From the cell containing the given text, extract its center point as [x, y] coordinate. 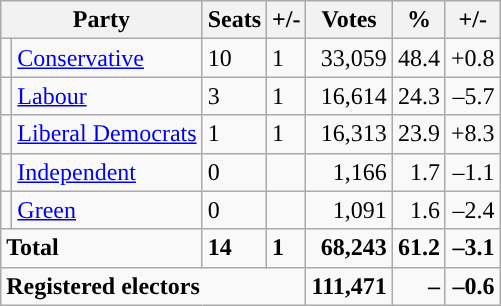
111,471 [349, 286]
–5.7 [472, 96]
61.2 [418, 248]
10 [234, 58]
Seats [234, 20]
33,059 [349, 58]
23.9 [418, 134]
Registered electors [154, 286]
16,614 [349, 96]
Liberal Democrats [107, 134]
24.3 [418, 96]
Party [102, 20]
14 [234, 248]
–3.1 [472, 248]
1.7 [418, 172]
48.4 [418, 58]
+8.3 [472, 134]
Total [102, 248]
68,243 [349, 248]
Green [107, 210]
+0.8 [472, 58]
–0.6 [472, 286]
–1.1 [472, 172]
3 [234, 96]
– [418, 286]
1,166 [349, 172]
1,091 [349, 210]
Independent [107, 172]
Conservative [107, 58]
1.6 [418, 210]
Labour [107, 96]
Votes [349, 20]
% [418, 20]
–2.4 [472, 210]
16,313 [349, 134]
